Find where the given text appears and provide that cell's center as [x, y] coordinate. 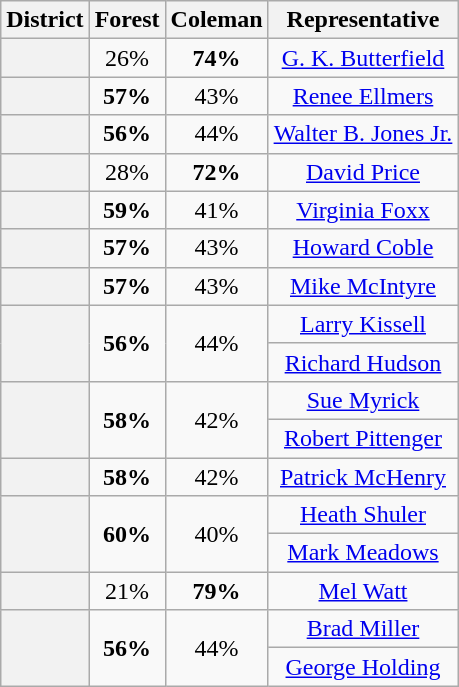
District [45, 20]
Brad Miller [363, 629]
74% [216, 58]
41% [216, 210]
Coleman [216, 20]
79% [216, 591]
David Price [363, 172]
72% [216, 172]
Richard Hudson [363, 362]
59% [127, 210]
Mel Watt [363, 591]
Representative [363, 20]
60% [127, 534]
Patrick McHenry [363, 477]
G. K. Butterfield [363, 58]
Larry Kissell [363, 324]
Renee Ellmers [363, 96]
26% [127, 58]
40% [216, 534]
21% [127, 591]
Robert Pittenger [363, 438]
Virginia Foxx [363, 210]
28% [127, 172]
Mike McIntyre [363, 286]
Howard Coble [363, 248]
Heath Shuler [363, 515]
George Holding [363, 667]
Sue Myrick [363, 400]
Walter B. Jones Jr. [363, 134]
Mark Meadows [363, 553]
Forest [127, 20]
